Find where the given text appears and provide that cell's center as (x, y) coordinate. 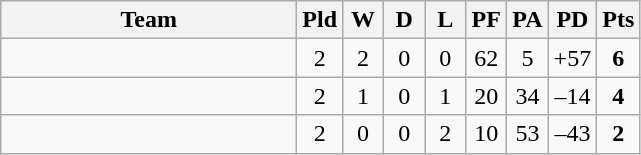
+57 (572, 58)
L (446, 20)
Pts (618, 20)
PA (528, 20)
–14 (572, 96)
20 (486, 96)
5 (528, 58)
D (404, 20)
–43 (572, 134)
34 (528, 96)
10 (486, 134)
4 (618, 96)
62 (486, 58)
6 (618, 58)
PF (486, 20)
PD (572, 20)
W (364, 20)
53 (528, 134)
Pld (320, 20)
Team (149, 20)
